Provide the (x, y) coordinate of the cell's center where the given text is located.  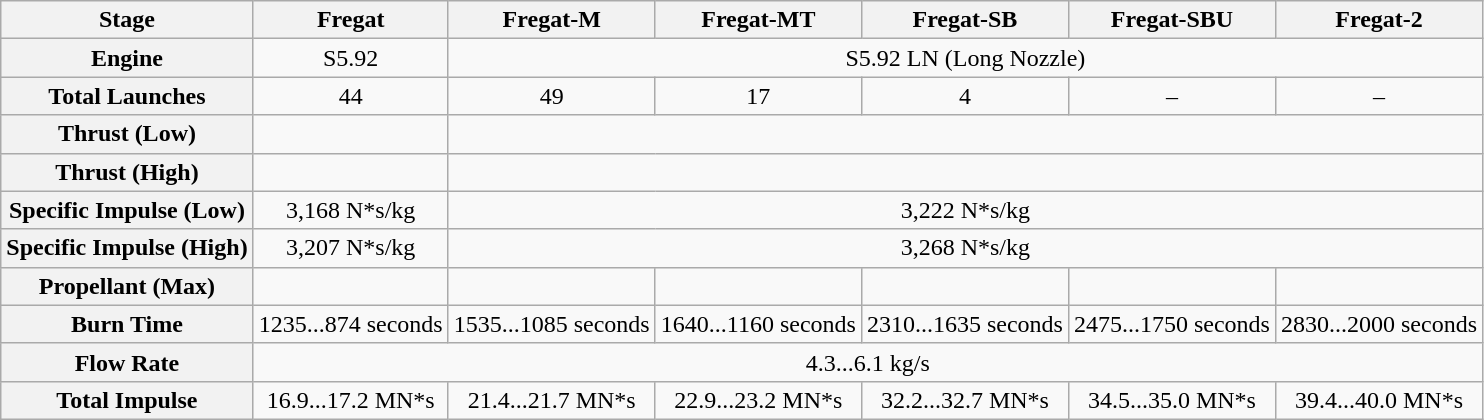
39.4...40.0 MN*s (1378, 400)
Propellant (Max) (127, 286)
2830...2000 seconds (1378, 324)
S5.92 LN (Long Nozzle) (965, 58)
Fregat (350, 20)
Stage (127, 20)
4.3...6.1 kg/s (868, 362)
3,207 N*s/kg (350, 248)
44 (350, 96)
17 (758, 96)
2310...1635 seconds (964, 324)
3,168 N*s/kg (350, 210)
Fregat-SBU (1172, 20)
Flow Rate (127, 362)
32.2...32.7 MN*s (964, 400)
1235...874 seconds (350, 324)
3,222 N*s/kg (965, 210)
Thrust (High) (127, 172)
1640...1160 seconds (758, 324)
Engine (127, 58)
Specific Impulse (Low) (127, 210)
Fregat-2 (1378, 20)
4 (964, 96)
Specific Impulse (High) (127, 248)
S5.92 (350, 58)
Total Impulse (127, 400)
21.4...21.7 MN*s (552, 400)
Burn Time (127, 324)
16.9...17.2 MN*s (350, 400)
Fregat-MT (758, 20)
Total Launches (127, 96)
1535...1085 seconds (552, 324)
2475...1750 seconds (1172, 324)
Fregat-SB (964, 20)
22.9...23.2 MN*s (758, 400)
34.5...35.0 MN*s (1172, 400)
49 (552, 96)
Fregat-M (552, 20)
3,268 N*s/kg (965, 248)
Thrust (Low) (127, 134)
